Locate the cell with the specified text and output its [x, y] center coordinate. 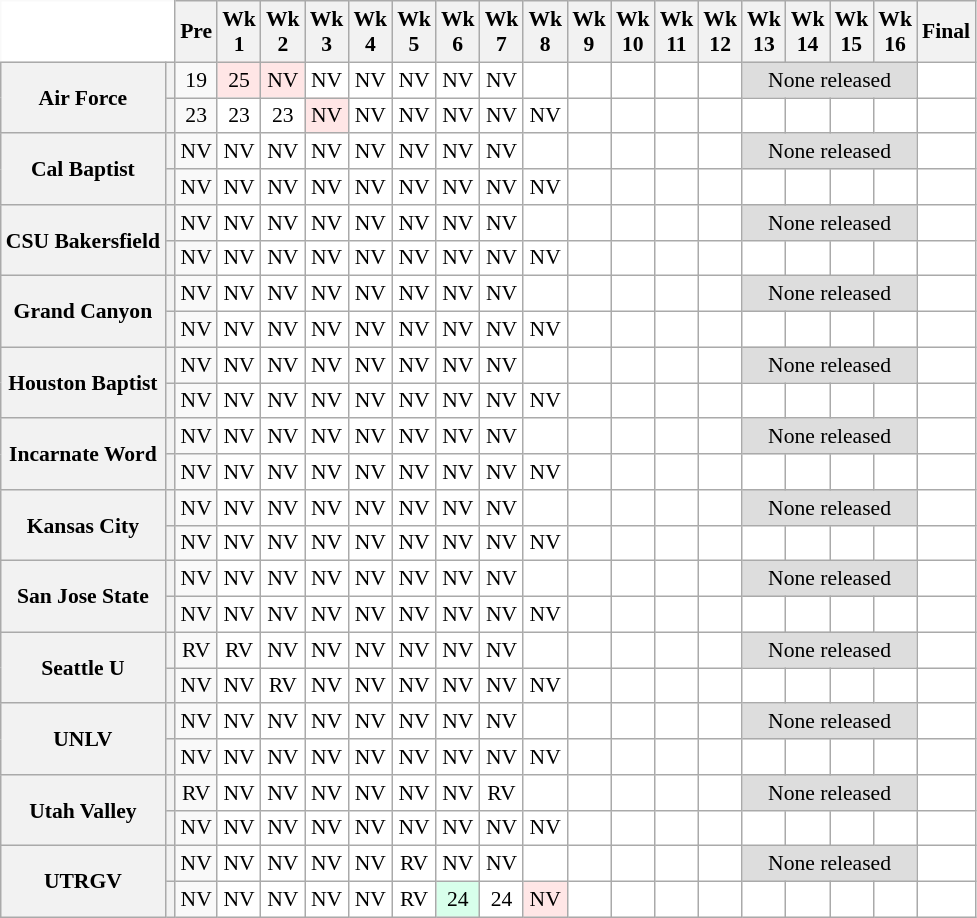
UNLV [83, 740]
Incarnate Word [83, 454]
Wk3 [327, 32]
Utah Valley [83, 810]
19 [196, 80]
Grand Canyon [83, 312]
Seattle U [83, 668]
Pre [196, 32]
Houston Baptist [83, 382]
Wk16 [895, 32]
Final [946, 32]
Wk15 [852, 32]
Wk12 [720, 32]
San Jose State [83, 596]
Air Force [83, 98]
Wk9 [589, 32]
Wk6 [458, 32]
Cal Baptist [83, 170]
Wk13 [764, 32]
Wk14 [808, 32]
Wk 1 [239, 32]
Wk7 [502, 32]
25 [239, 80]
Wk4 [370, 32]
Wk5 [414, 32]
UTRGV [83, 882]
Kansas City [83, 526]
Wk11 [677, 32]
CSU Bakersfield [83, 240]
Wk2 [283, 32]
Wk8 [545, 32]
Wk10 [633, 32]
